Determine the (x, y) coordinate at the center of the cell enclosing the given text.  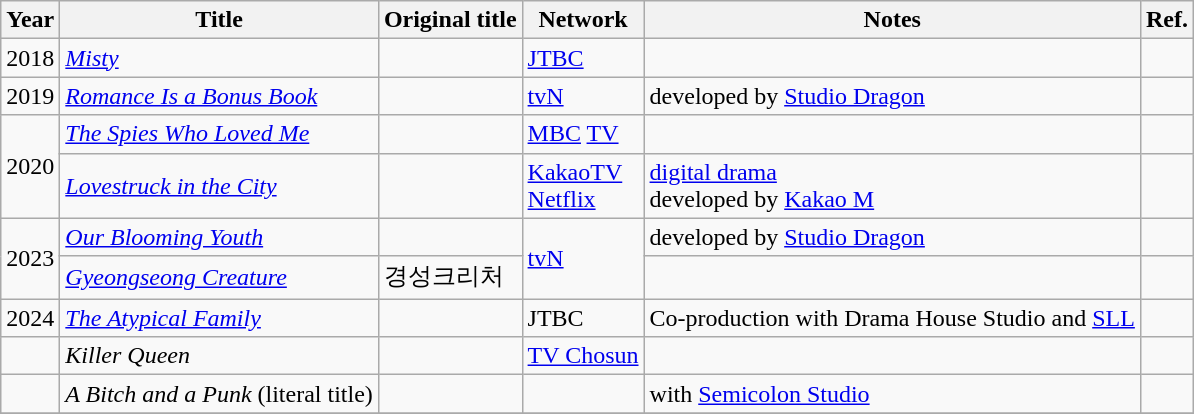
Lovestruck in the City (220, 186)
A Bitch and a Punk (literal title) (220, 394)
2019 (30, 96)
경성크리처 (450, 278)
Network (583, 20)
The Atypical Family (220, 318)
Year (30, 20)
The Spies Who Loved Me (220, 134)
with Semicolon Studio (892, 394)
Title (220, 20)
KakaoTVNetflix (583, 186)
2024 (30, 318)
Killer Queen (220, 356)
Co-production with Drama House Studio and SLL (892, 318)
2018 (30, 58)
Gyeongseong Creature (220, 278)
Ref. (1166, 20)
Original title (450, 20)
Romance Is a Bonus Book (220, 96)
Our Blooming Youth (220, 237)
Misty (220, 58)
Notes (892, 20)
MBC TV (583, 134)
2023 (30, 258)
2020 (30, 166)
digital dramadeveloped by Kakao M (892, 186)
TV Chosun (583, 356)
